Return the (X, Y) coordinate for the center point of the cell that contains the specified text.  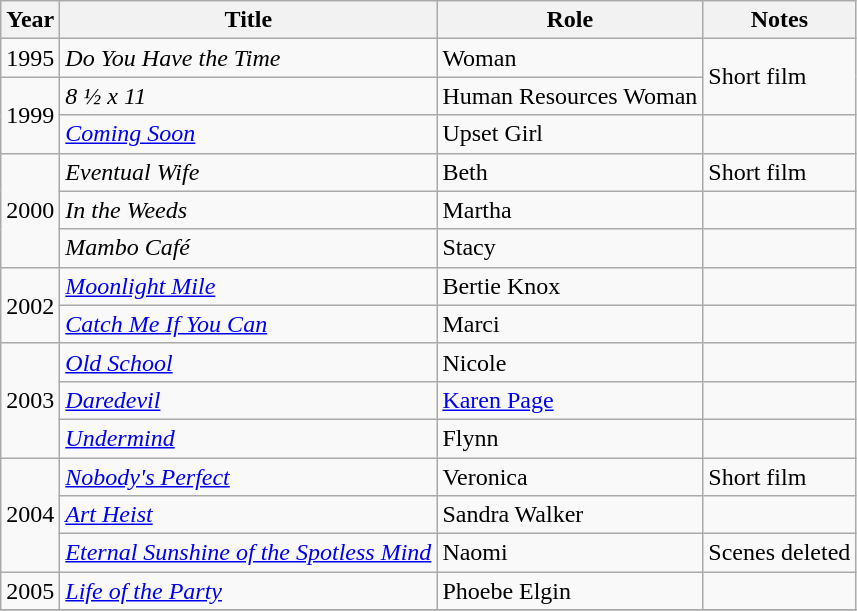
Stacy (570, 248)
2004 (30, 515)
Do You Have the Time (248, 58)
Eternal Sunshine of the Spotless Mind (248, 553)
Role (570, 20)
Bertie Knox (570, 286)
Art Heist (248, 515)
2003 (30, 400)
Marci (570, 324)
Veronica (570, 477)
Eventual Wife (248, 172)
Upset Girl (570, 134)
Moonlight Mile (248, 286)
Nobody's Perfect (248, 477)
1999 (30, 115)
8 ½ x 11 (248, 96)
Life of the Party (248, 591)
Sandra Walker (570, 515)
Catch Me If You Can (248, 324)
2000 (30, 210)
Title (248, 20)
Scenes deleted (780, 553)
Human Resources Woman (570, 96)
Naomi (570, 553)
1995 (30, 58)
2002 (30, 305)
In the Weeds (248, 210)
Mambo Café (248, 248)
Beth (570, 172)
Undermind (248, 438)
Notes (780, 20)
2005 (30, 591)
Flynn (570, 438)
Coming Soon (248, 134)
Year (30, 20)
Karen Page (570, 400)
Old School (248, 362)
Phoebe Elgin (570, 591)
Daredevil (248, 400)
Woman (570, 58)
Martha (570, 210)
Nicole (570, 362)
